Return the [x, y] coordinate for the center point of the cell that contains the specified text.  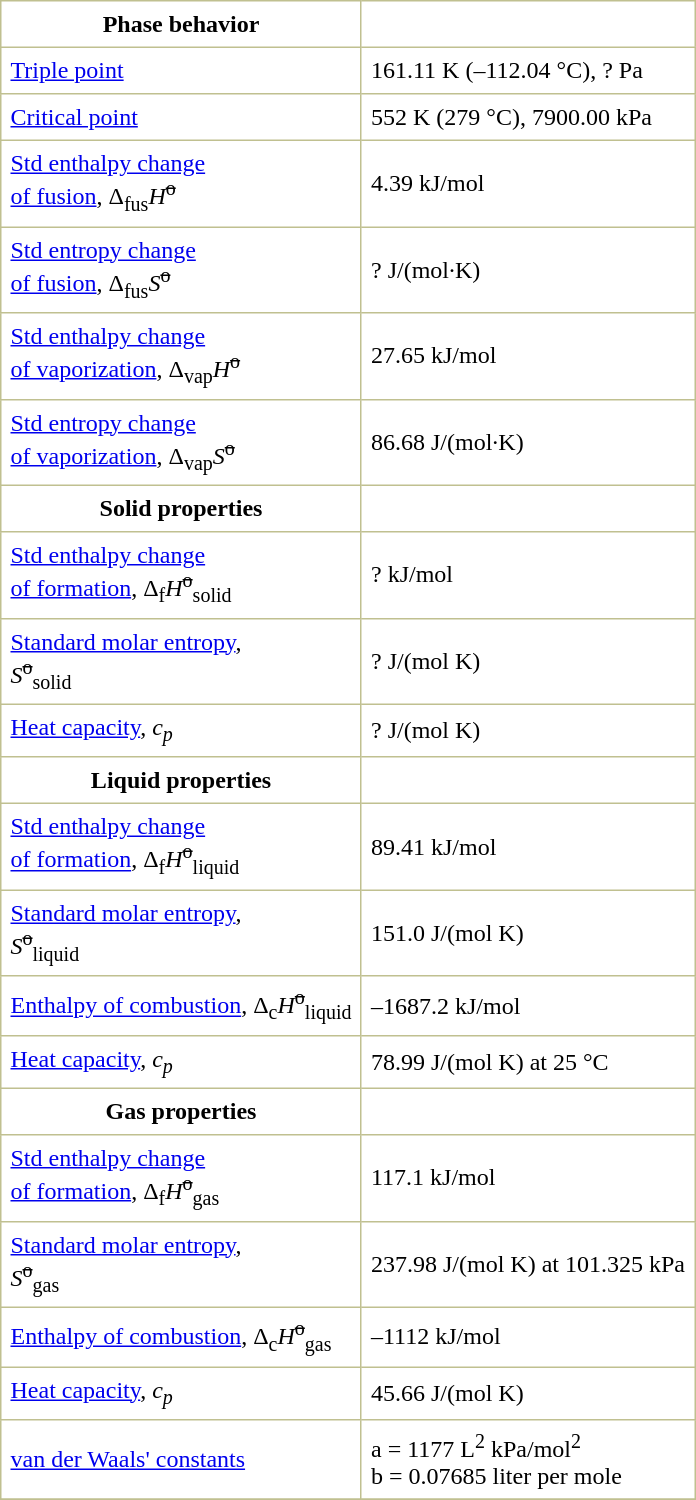
Std entropy changeof vaporization, ΔvapSo [181, 442]
Standard molar entropy,Soliquid [181, 933]
? J/(mol·K) [528, 270]
–1112 kJ/mol [528, 1336]
117.1 kJ/mol [528, 1178]
? kJ/mol [528, 575]
Std enthalpy changeof formation, ΔfHogas [181, 1178]
–1687.2 kJ/mol [528, 1006]
45.66 J/(mol K) [528, 1394]
4.39 kJ/mol [528, 183]
89.41 kJ/mol [528, 847]
Std enthalpy changeof formation, ΔfHosolid [181, 575]
Solid properties [181, 508]
161.11 K (–112.04 °C), ? Pa [528, 70]
Standard molar entropy,Sogas [181, 1264]
Critical point [181, 117]
Phase behavior [181, 24]
van der Waals' constants [181, 1459]
Std enthalpy changeof fusion, ΔfusHo [181, 183]
27.65 kJ/mol [528, 356]
Gas properties [181, 1111]
Std entropy changeof fusion, ΔfusSo [181, 270]
Standard molar entropy,Sosolid [181, 661]
Liquid properties [181, 780]
151.0 J/(mol K) [528, 933]
237.98 J/(mol K) at 101.325 kPa [528, 1264]
Enthalpy of combustion, ΔcHoliquid [181, 1006]
Triple point [181, 70]
86.68 J/(mol·K) [528, 442]
552 K (279 °C), 7900.00 kPa [528, 117]
Std enthalpy changeof formation, ΔfHoliquid [181, 847]
Std enthalpy changeof vaporization, ΔvapHo [181, 356]
a = 1177 L2 kPa/mol2 b = 0.07685 liter per mole [528, 1459]
78.99 J/(mol K) at 25 °C [528, 1062]
Enthalpy of combustion, ΔcHogas [181, 1336]
